Output the [X, Y] coordinate of the center of the cell containing the given text.  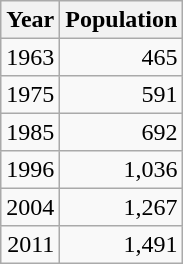
1985 [30, 132]
1,491 [122, 244]
1975 [30, 94]
2011 [30, 244]
591 [122, 94]
1963 [30, 56]
Year [30, 20]
2004 [30, 206]
1996 [30, 170]
1,036 [122, 170]
Population [122, 20]
1,267 [122, 206]
692 [122, 132]
465 [122, 56]
